From the cell containing the given text, extract its center point as (X, Y) coordinate. 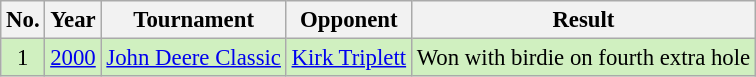
Won with birdie on fourth extra hole (583, 58)
John Deere Classic (194, 58)
Result (583, 20)
Tournament (194, 20)
1 (23, 58)
No. (23, 20)
Year (73, 20)
Opponent (348, 20)
Kirk Triplett (348, 58)
2000 (73, 58)
